Identify which cell holds the provided text, then report its (X, Y) central coordinate. 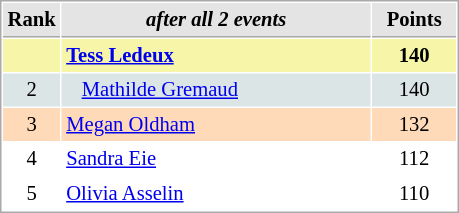
after all 2 events (216, 20)
110 (414, 194)
3 (32, 124)
Sandra Eie (216, 158)
5 (32, 194)
Points (414, 20)
2 (32, 90)
132 (414, 124)
Olivia Asselin (216, 194)
112 (414, 158)
Tess Ledeux (216, 56)
Mathilde Gremaud (216, 90)
Rank (32, 20)
Megan Oldham (216, 124)
4 (32, 158)
